Output the (X, Y) coordinate of the center of the cell containing the given text.  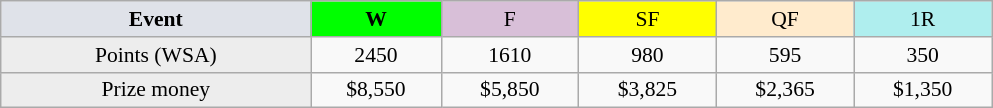
SF (648, 19)
$2,365 (785, 90)
QF (785, 19)
F (510, 19)
595 (785, 55)
$5,850 (510, 90)
2450 (376, 55)
$3,825 (648, 90)
1610 (510, 55)
W (376, 19)
$8,550 (376, 90)
Prize money (156, 90)
Event (156, 19)
980 (648, 55)
$1,350 (923, 90)
350 (923, 55)
Points (WSA) (156, 55)
1R (923, 19)
